Scan for the cell matching the given text and deliver its (x, y) coordinate at center. 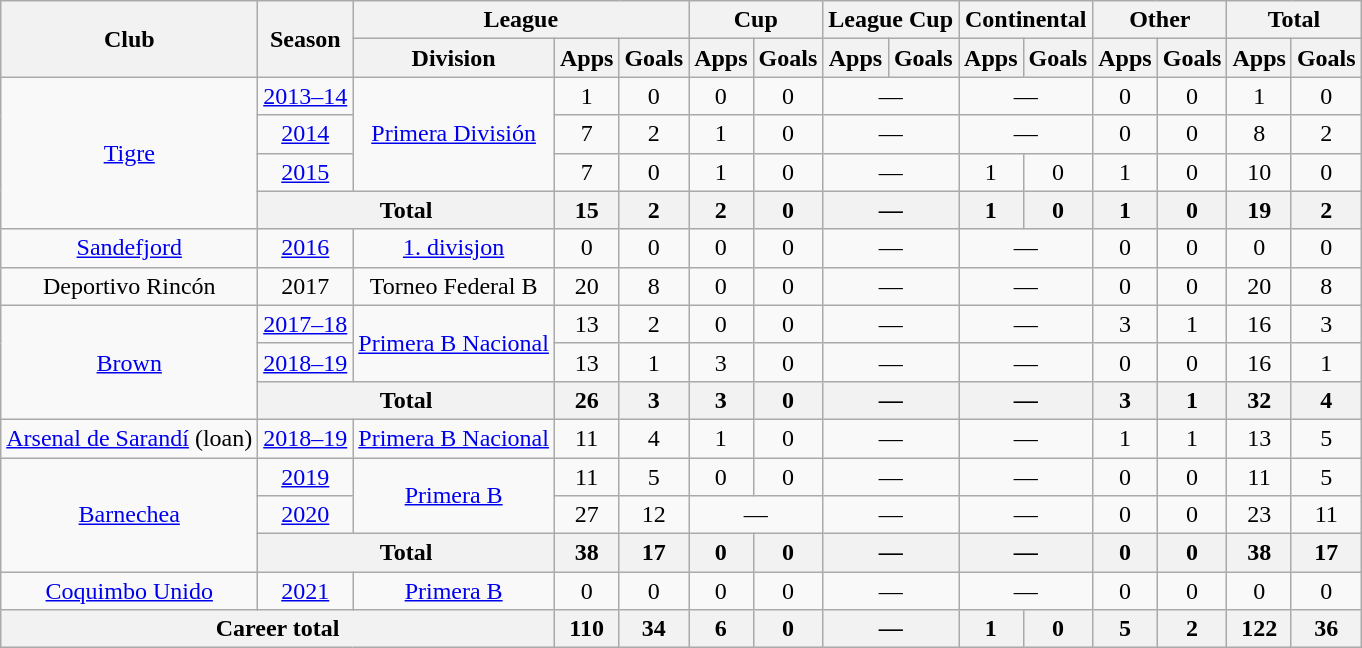
Brown (130, 362)
League (521, 20)
6 (721, 629)
2019 (306, 477)
19 (1259, 210)
27 (586, 515)
Primera División (454, 134)
2013–14 (306, 96)
Deportivo Rincón (130, 286)
Division (454, 58)
2021 (306, 591)
2016 (306, 248)
Tigre (130, 153)
122 (1259, 629)
10 (1259, 172)
2015 (306, 172)
Other (1160, 20)
34 (654, 629)
15 (586, 210)
Sandefjord (130, 248)
Barnechea (130, 515)
26 (586, 400)
2020 (306, 515)
110 (586, 629)
12 (654, 515)
1. divisjon (454, 248)
Continental (1026, 20)
32 (1259, 400)
Cup (756, 20)
2017–18 (306, 324)
36 (1326, 629)
23 (1259, 515)
Arsenal de Sarandí (loan) (130, 438)
Coquimbo Unido (130, 591)
League Cup (891, 20)
Season (306, 39)
Club (130, 39)
2017 (306, 286)
2014 (306, 134)
Torneo Federal B (454, 286)
Career total (278, 629)
